Provide the [X, Y] coordinate of the cell's center where the given text is located.  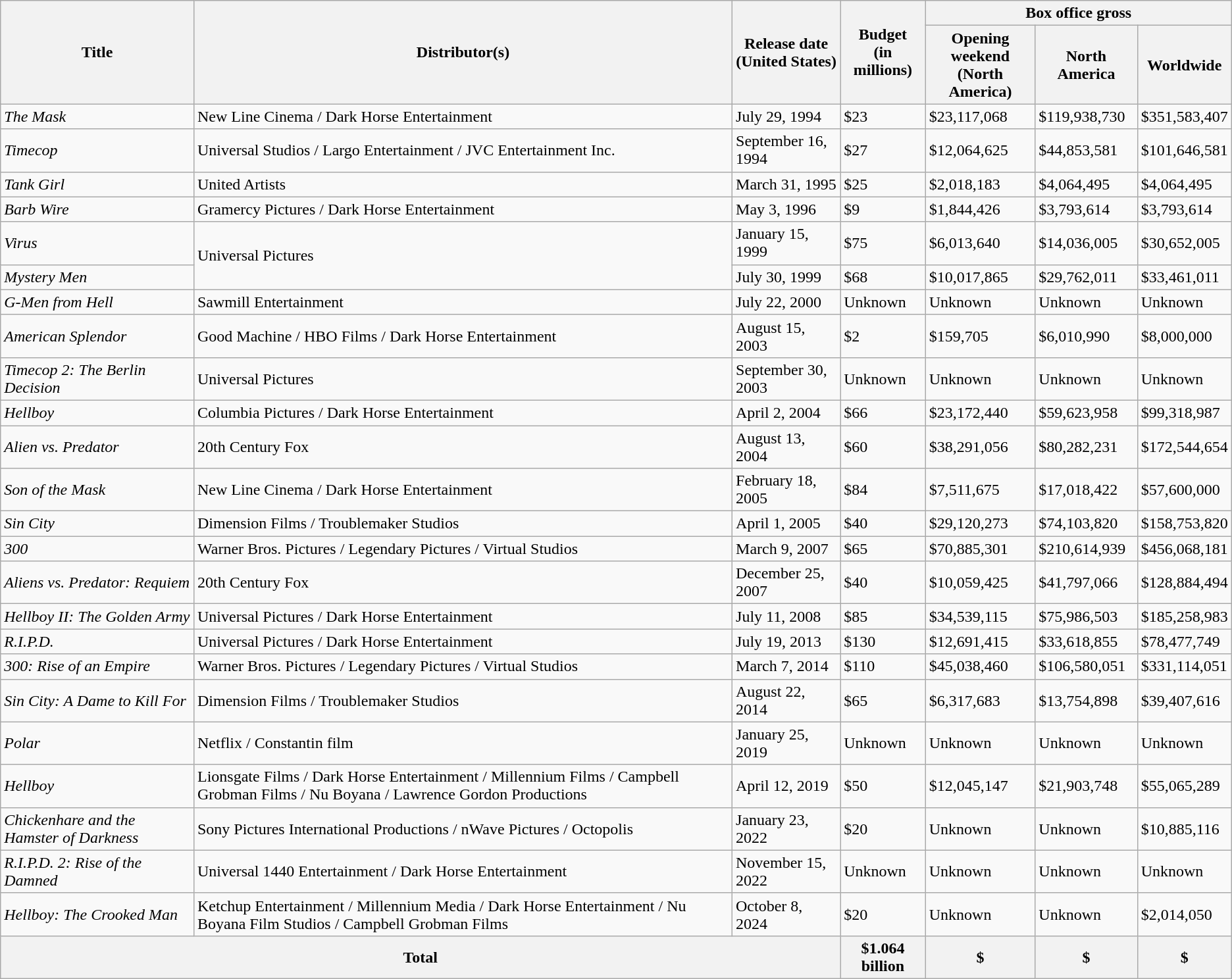
Universal 1440 Entertainment / Dark Horse Entertainment [463, 871]
$39,407,616 [1185, 700]
Sawmill Entertainment [463, 302]
$101,646,581 [1185, 150]
$13,754,898 [1086, 700]
$21,903,748 [1086, 786]
$159,705 [981, 336]
$17,018,422 [1086, 489]
$1,844,426 [981, 209]
$80,282,231 [1086, 446]
$12,691,415 [981, 641]
300 [97, 549]
August 22, 2014 [786, 700]
July 22, 2000 [786, 302]
$29,762,011 [1086, 277]
Netflix / Constantin film [463, 743]
Worldwide [1185, 64]
$12,064,625 [981, 150]
$10,059,425 [981, 583]
Polar [97, 743]
Sin City [97, 524]
$75 [883, 243]
August 13, 2004 [786, 446]
$75,986,503 [1086, 616]
$6,010,990 [1086, 336]
$6,317,683 [981, 700]
$456,068,181 [1185, 549]
July 11, 2008 [786, 616]
April 12, 2019 [786, 786]
Ketchup Entertainment / Millennium Media / Dark Horse Entertainment / Nu Boyana Film Studios / Campbell Grobman Films [463, 915]
December 25, 2007 [786, 583]
January 23, 2022 [786, 829]
The Mask [97, 116]
Hellboy II: The Golden Army [97, 616]
$30,652,005 [1185, 243]
April 1, 2005 [786, 524]
$33,461,011 [1185, 277]
April 2, 2004 [786, 413]
$10,885,116 [1185, 829]
$9 [883, 209]
Hellboy: The Crooked Man [97, 915]
$44,853,581 [1086, 150]
$14,036,005 [1086, 243]
$38,291,056 [981, 446]
Timecop 2: The Berlin Decision [97, 379]
Timecop [97, 150]
Aliens vs. Predator: Requiem [97, 583]
Columbia Pictures / Dark Horse Entertainment [463, 413]
Total [421, 957]
R.I.P.D. [97, 641]
Virus [97, 243]
$130 [883, 641]
$172,544,654 [1185, 446]
July 19, 2013 [786, 641]
$331,114,051 [1185, 666]
Good Machine / HBO Films / Dark Horse Entertainment [463, 336]
September 16, 1994 [786, 150]
$66 [883, 413]
Opening weekend (North America) [981, 64]
$2,014,050 [1185, 915]
R.I.P.D. 2: Rise of the Damned [97, 871]
Sin City: A Dame to Kill For [97, 700]
$41,797,066 [1086, 583]
Barb Wire [97, 209]
$68 [883, 277]
Son of the Mask [97, 489]
$78,477,749 [1185, 641]
$27 [883, 150]
$74,103,820 [1086, 524]
$70,885,301 [981, 549]
$23 [883, 116]
Sony Pictures International Productions / nWave Pictures / Octopolis [463, 829]
August 15, 2003 [786, 336]
North America [1086, 64]
$2,018,183 [981, 184]
G-Men from Hell [97, 302]
March 31, 1995 [786, 184]
$12,045,147 [981, 786]
Box office gross [1078, 13]
February 18, 2005 [786, 489]
November 15, 2022 [786, 871]
$185,258,983 [1185, 616]
Release date (United States) [786, 53]
$84 [883, 489]
$351,583,407 [1185, 116]
July 29, 1994 [786, 116]
$34,539,115 [981, 616]
United Artists [463, 184]
$99,318,987 [1185, 413]
$60 [883, 446]
$1.064 billion [883, 957]
$57,600,000 [1185, 489]
$25 [883, 184]
Universal Studios / Largo Entertainment / JVC Entertainment Inc. [463, 150]
$85 [883, 616]
March 7, 2014 [786, 666]
$23,172,440 [981, 413]
$33,618,855 [1086, 641]
Lionsgate Films / Dark Horse Entertainment / Millennium Films / Campbell Grobman Films / Nu Boyana / Lawrence Gordon Productions [463, 786]
Alien vs. Predator [97, 446]
Budget (in millions) [883, 53]
$6,013,640 [981, 243]
300: Rise of an Empire [97, 666]
$110 [883, 666]
January 15, 1999 [786, 243]
$59,623,958 [1086, 413]
January 25, 2019 [786, 743]
Chickenhare and the Hamster of Darkness [97, 829]
September 30, 2003 [786, 379]
May 3, 1996 [786, 209]
Title [97, 53]
$10,017,865 [981, 277]
Distributor(s) [463, 53]
$45,038,460 [981, 666]
$50 [883, 786]
$7,511,675 [981, 489]
Gramercy Pictures / Dark Horse Entertainment [463, 209]
$2 [883, 336]
$128,884,494 [1185, 583]
$210,614,939 [1086, 549]
$29,120,273 [981, 524]
Tank Girl [97, 184]
$158,753,820 [1185, 524]
$8,000,000 [1185, 336]
American Splendor [97, 336]
March 9, 2007 [786, 549]
Mystery Men [97, 277]
July 30, 1999 [786, 277]
October 8, 2024 [786, 915]
$55,065,289 [1185, 786]
$119,938,730 [1086, 116]
$106,580,051 [1086, 666]
$23,117,068 [981, 116]
